For the text-containing cell, return its midpoint in [x, y] coordinate format. 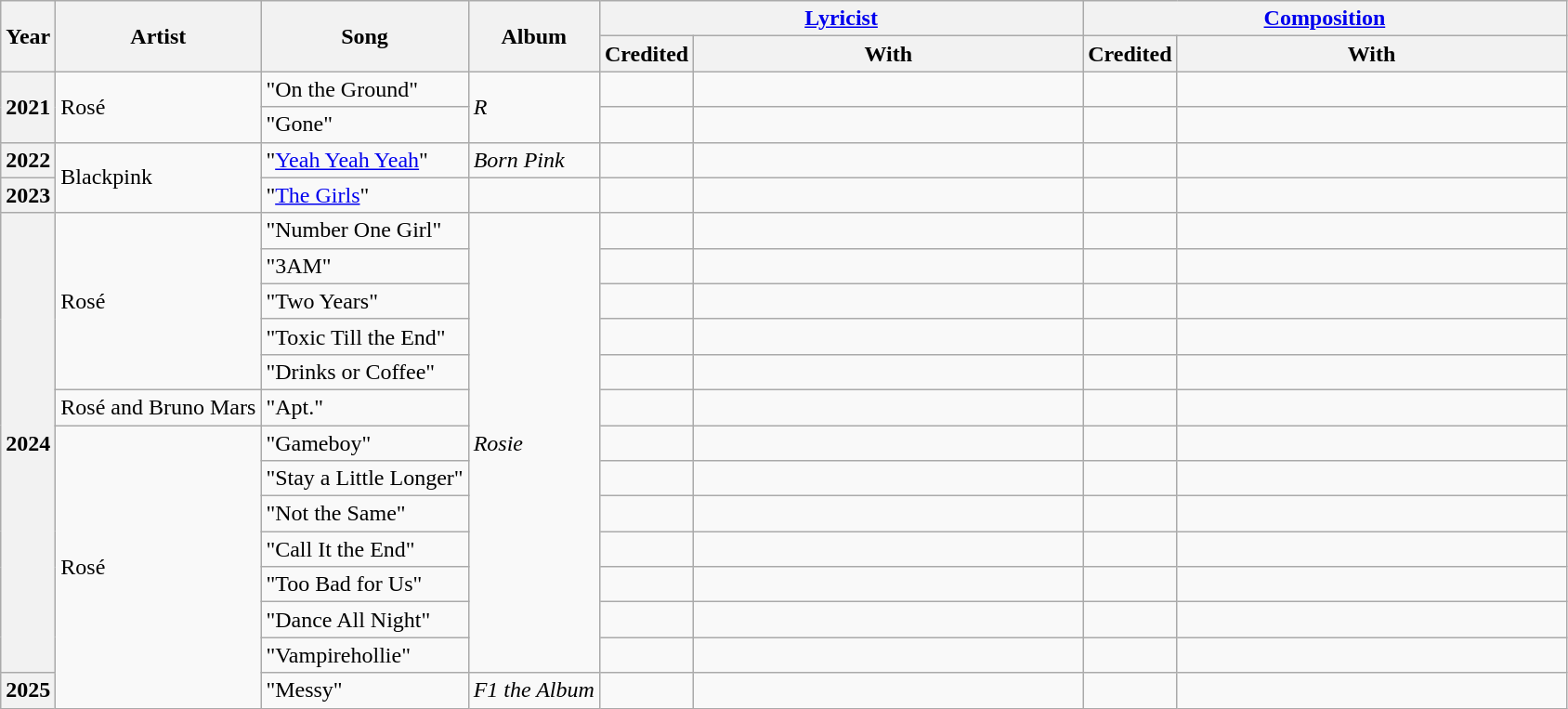
Rosé and Bruno Mars [158, 407]
"Number One Girl" [364, 230]
"Call It the End" [364, 549]
Song [364, 36]
"Apt." [364, 407]
"Gone" [364, 125]
"Yeah Yeah Yeah" [364, 160]
"Gameboy" [364, 443]
Blackpink [158, 177]
"Drinks or Coffee" [364, 372]
"Not the Same" [364, 514]
Artist [158, 36]
"The Girls" [364, 195]
Album [533, 36]
Composition [1325, 19]
"On the Ground" [364, 89]
2023 [28, 195]
2024 [28, 442]
"Stay a Little Longer" [364, 479]
"Toxic Till the End" [364, 336]
2021 [28, 107]
"Dance All Night" [364, 620]
2022 [28, 160]
2025 [28, 690]
Born Pink [533, 160]
R [533, 107]
"Messy" [364, 690]
F1 the Album [533, 690]
Rosie [533, 442]
"Too Bad for Us" [364, 584]
"Two Years" [364, 301]
Year [28, 36]
"Vampirehollie" [364, 655]
Lyricist [841, 19]
"3AM" [364, 266]
